Capture the cell that displays the provided text and extract its (X, Y) central coordinate. 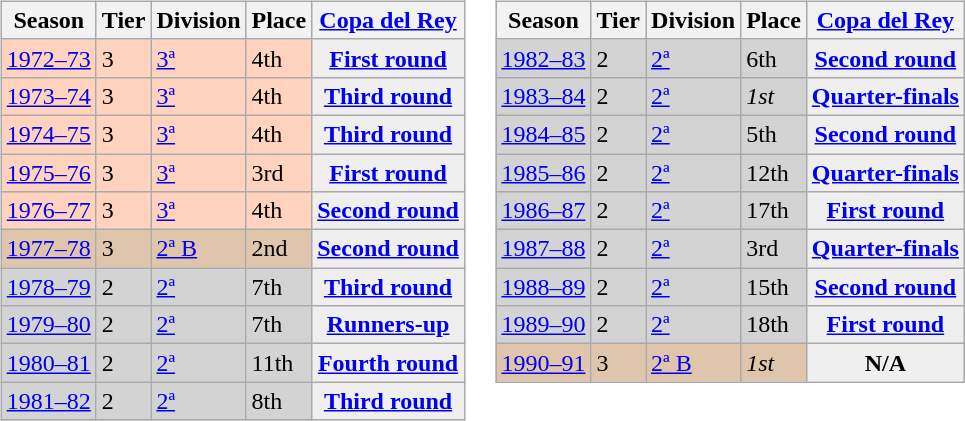
1973–74 (48, 96)
1974–75 (48, 134)
18th (774, 325)
5th (774, 134)
1989–90 (544, 325)
1990–91 (544, 363)
1980–81 (48, 363)
1988–89 (544, 287)
N/A (885, 363)
6th (774, 58)
Fourth round (388, 363)
11th (279, 363)
15th (774, 287)
2nd (279, 249)
1983–84 (544, 96)
1979–80 (48, 325)
1986–87 (544, 211)
1977–78 (48, 249)
1976–77 (48, 211)
Runners-up (388, 325)
1982–83 (544, 58)
8th (279, 401)
1985–86 (544, 173)
1987–88 (544, 249)
1972–73 (48, 58)
17th (774, 211)
1978–79 (48, 287)
1975–76 (48, 173)
1981–82 (48, 401)
1984–85 (544, 134)
12th (774, 173)
